Return the (x, y) coordinate for the center point of the cell that contains the specified text.  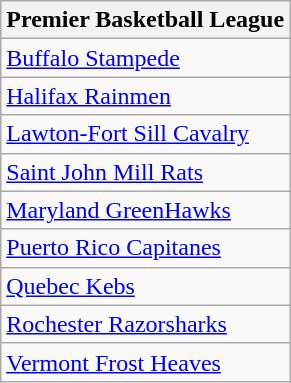
Buffalo Stampede (146, 58)
Quebec Kebs (146, 286)
Rochester Razorsharks (146, 324)
Halifax Rainmen (146, 96)
Vermont Frost Heaves (146, 362)
Premier Basketball League (146, 20)
Saint John Mill Rats (146, 172)
Lawton-Fort Sill Cavalry (146, 134)
Puerto Rico Capitanes (146, 248)
Maryland GreenHawks (146, 210)
